Output the [x, y] coordinate of the center of the cell containing the given text.  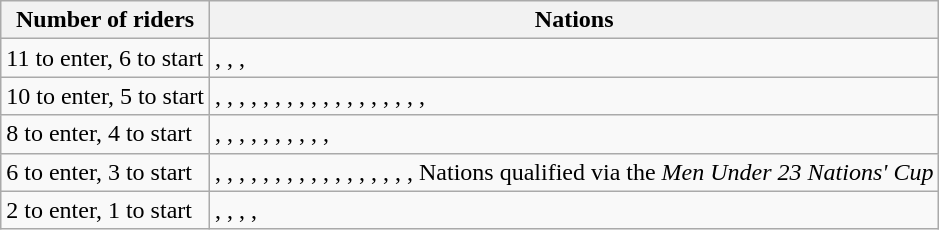
, , , [574, 58]
6 to enter, 3 to start [106, 172]
Number of riders [106, 20]
8 to enter, 4 to start [106, 134]
, , , , [574, 210]
2 to enter, 1 to start [106, 210]
Nations [574, 20]
11 to enter, 6 to start [106, 58]
, , , , , , , , , , , , , , , , , Nations qualified via the Men Under 23 Nations' Cup [574, 172]
, , , , , , , , , , [574, 134]
, , , , , , , , , , , , , , , , , , [574, 96]
10 to enter, 5 to start [106, 96]
